Output the (x, y) coordinate of the center of the cell containing the given text.  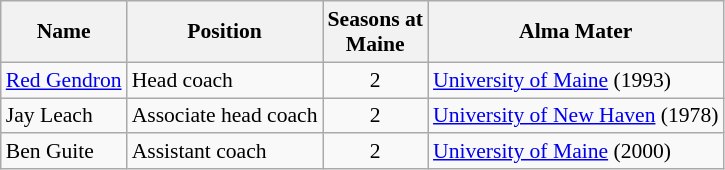
Ben Guite (64, 152)
Position (225, 32)
Jay Leach (64, 116)
Associate head coach (225, 116)
University of Maine (1993) (576, 80)
Alma Mater (576, 32)
Seasons atMaine (374, 32)
Red Gendron (64, 80)
University of New Haven (1978) (576, 116)
Assistant coach (225, 152)
Name (64, 32)
Head coach (225, 80)
University of Maine (2000) (576, 152)
